Identify which cell holds the provided text, then report its (X, Y) central coordinate. 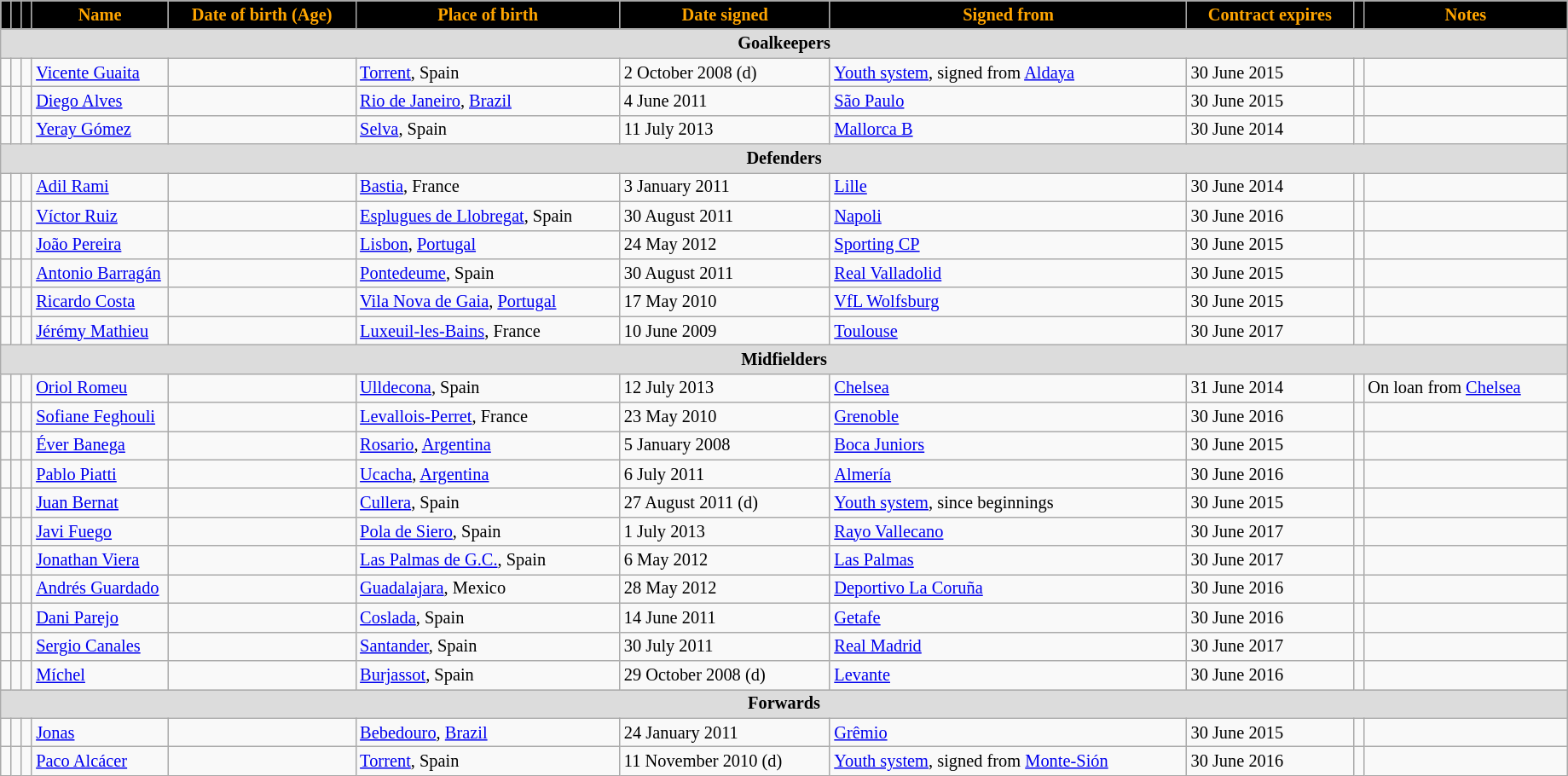
Adil Rami (100, 187)
Levante (1008, 675)
Vicente Guaita (100, 72)
Sporting CP (1008, 245)
10 June 2009 (725, 331)
Grêmio (1008, 733)
Jonathan Viera (100, 560)
24 January 2011 (725, 733)
Notes (1465, 14)
Place of birth (488, 14)
12 July 2013 (725, 388)
Las Palmas (1008, 560)
Name (100, 14)
4 June 2011 (725, 101)
Real Madrid (1008, 646)
VfL Wolfsburg (1008, 302)
Bebedouro, Brazil (488, 733)
23 May 2010 (725, 417)
Date signed (725, 14)
Youth system, signed from Monte-Sión (1008, 761)
Bastia, France (488, 187)
Defenders (784, 159)
Vila Nova de Gaia, Portugal (488, 302)
17 May 2010 (725, 302)
Sofiane Feghouli (100, 417)
Goalkeepers (784, 43)
Grenoble (1008, 417)
Pablo Piatti (100, 474)
Chelsea (1008, 388)
Youth system, signed from Aldaya (1008, 72)
Jérémy Mathieu (100, 331)
11 July 2013 (725, 130)
Diego Alves (100, 101)
Ricardo Costa (100, 302)
Dani Parejo (100, 617)
Lisbon, Portugal (488, 245)
Levallois-Perret, France (488, 417)
Forwards (784, 704)
3 January 2011 (725, 187)
Burjassot, Spain (488, 675)
6 July 2011 (725, 474)
Sergio Canales (100, 646)
30 July 2011 (725, 646)
Andrés Guardado (100, 588)
Jonas (100, 733)
On loan from Chelsea (1465, 388)
Napoli (1008, 216)
1 July 2013 (725, 531)
Coslada, Spain (488, 617)
Luxeuil-les-Bains, France (488, 331)
31 June 2014 (1270, 388)
Boca Juniors (1008, 445)
Oriol Romeu (100, 388)
Rio de Janeiro, Brazil (488, 101)
Víctor Ruiz (100, 216)
Lille (1008, 187)
Date of birth (Age) (262, 14)
Youth system, since beginnings (1008, 502)
Paco Alcácer (100, 761)
24 May 2012 (725, 245)
11 November 2010 (d) (725, 761)
Rosario, Argentina (488, 445)
Selva, Spain (488, 130)
Pola de Siero, Spain (488, 531)
Pontedeume, Spain (488, 273)
Signed from (1008, 14)
6 May 2012 (725, 560)
14 June 2011 (725, 617)
Las Palmas de G.C., Spain (488, 560)
Juan Bernat (100, 502)
28 May 2012 (725, 588)
27 August 2011 (d) (725, 502)
João Pereira (100, 245)
Guadalajara, Mexico (488, 588)
Mallorca B (1008, 130)
Deportivo La Coruña (1008, 588)
Ucacha, Argentina (488, 474)
Antonio Barragán (100, 273)
Esplugues de Llobregat, Spain (488, 216)
Ulldecona, Spain (488, 388)
São Paulo (1008, 101)
Contract expires (1270, 14)
5 January 2008 (725, 445)
Rayo Vallecano (1008, 531)
Midfielders (784, 359)
Yeray Gómez (100, 130)
Cullera, Spain (488, 502)
Míchel (100, 675)
Real Valladolid (1008, 273)
Santander, Spain (488, 646)
2 October 2008 (d) (725, 72)
Toulouse (1008, 331)
29 October 2008 (d) (725, 675)
Éver Banega (100, 445)
Getafe (1008, 617)
Almería (1008, 474)
Javi Fuego (100, 531)
